Output the [x, y] coordinate of the center of the cell containing the given text.  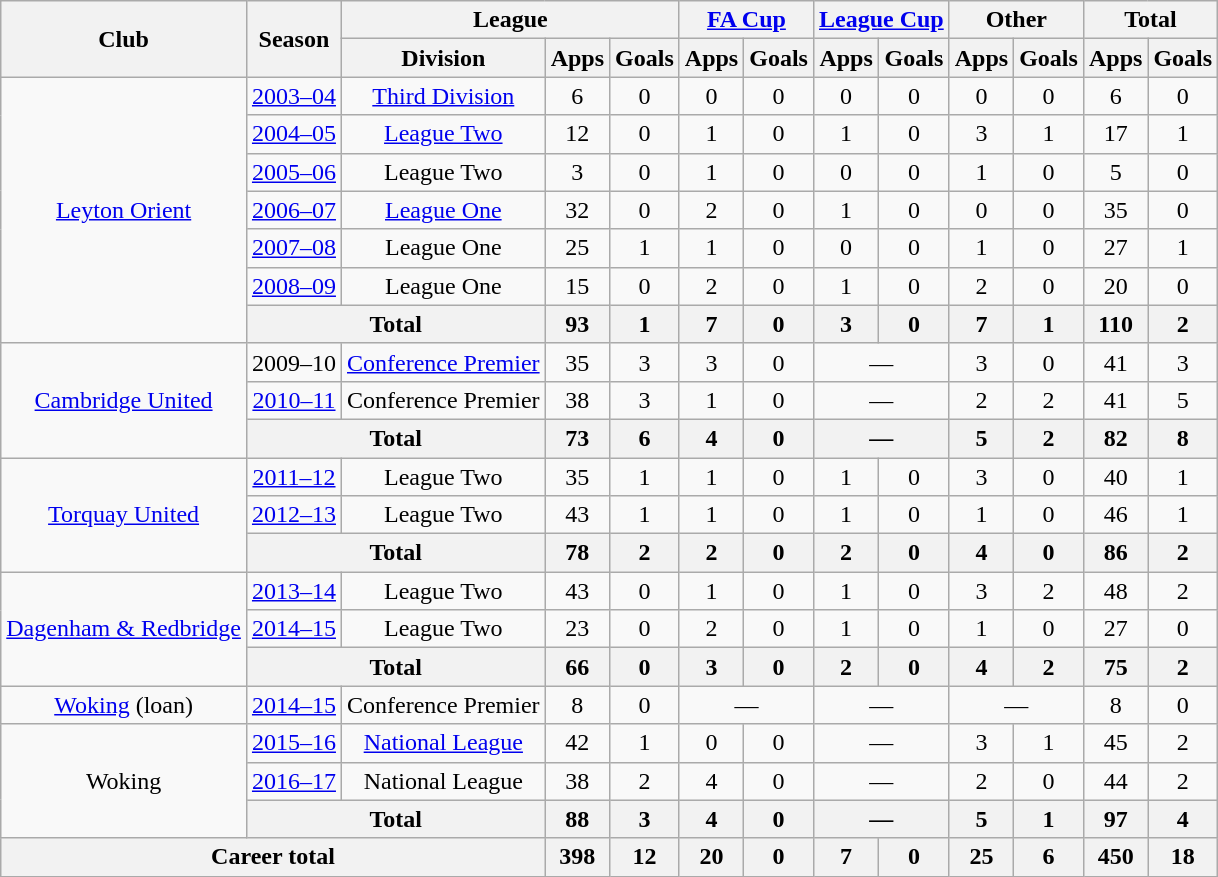
Cambridge United [124, 400]
Other [1016, 20]
2004–05 [294, 134]
Division [443, 58]
2012–13 [294, 515]
2006–07 [294, 210]
Leyton Orient [124, 210]
110 [1115, 324]
48 [1115, 591]
86 [1115, 553]
78 [577, 553]
73 [577, 438]
93 [577, 324]
Season [294, 39]
2003–04 [294, 96]
League Cup [881, 20]
32 [577, 210]
2015–16 [294, 743]
66 [577, 667]
15 [577, 286]
Club [124, 39]
Third Division [443, 96]
18 [1183, 857]
Torquay United [124, 515]
Dagenham & Redbridge [124, 629]
League [510, 20]
75 [1115, 667]
45 [1115, 743]
Career total [273, 857]
23 [577, 629]
42 [577, 743]
Woking [124, 781]
2007–08 [294, 248]
2016–17 [294, 781]
88 [577, 819]
2005–06 [294, 172]
2010–11 [294, 400]
97 [1115, 819]
17 [1115, 134]
40 [1115, 477]
2013–14 [294, 591]
44 [1115, 781]
82 [1115, 438]
450 [1115, 857]
2008–09 [294, 286]
Woking (loan) [124, 705]
2011–12 [294, 477]
398 [577, 857]
46 [1115, 515]
2009–10 [294, 362]
FA Cup [746, 20]
